Identify which cell holds the provided text, then report its (X, Y) central coordinate. 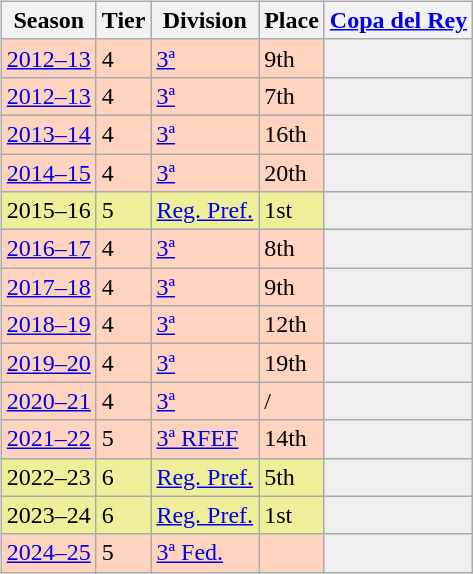
2024–25 (48, 553)
2016–17 (48, 249)
Season (48, 20)
Copa del Rey (398, 20)
20th (292, 173)
2018–19 (48, 325)
2023–24 (48, 515)
16th (292, 134)
2014–15 (48, 173)
Tier (124, 20)
3ª RFEF (205, 439)
2021–22 (48, 439)
19th (292, 363)
8th (292, 249)
2019–20 (48, 363)
2020–21 (48, 401)
Division (205, 20)
5th (292, 477)
2022–23 (48, 477)
Place (292, 20)
2015–16 (48, 211)
3ª Fed. (205, 553)
2017–18 (48, 287)
/ (292, 401)
2013–14 (48, 134)
14th (292, 439)
12th (292, 325)
7th (292, 96)
